Find where the given text appears and provide that cell's center as (X, Y) coordinate. 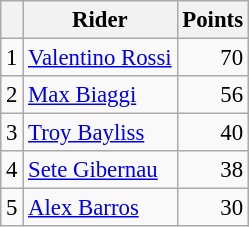
30 (212, 208)
4 (12, 170)
Valentino Rossi (100, 58)
2 (12, 95)
38 (212, 170)
Troy Bayliss (100, 133)
70 (212, 58)
Alex Barros (100, 208)
40 (212, 133)
Rider (100, 20)
Max Biaggi (100, 95)
56 (212, 95)
Points (212, 20)
5 (12, 208)
1 (12, 58)
Sete Gibernau (100, 170)
3 (12, 133)
